Pinpoint the cell where the given text exists, returning its [x, y] midpoint coordinate. 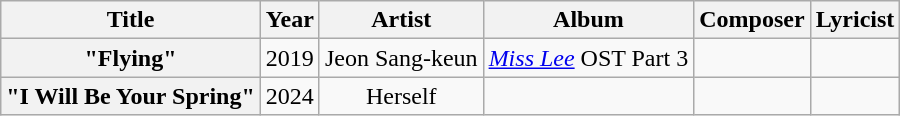
Year [290, 20]
Miss Lee OST Part 3 [588, 58]
Lyricist [855, 20]
Album [588, 20]
Artist [401, 20]
Composer [752, 20]
Herself [401, 96]
"Flying" [131, 58]
2019 [290, 58]
Title [131, 20]
Jeon Sang-keun [401, 58]
2024 [290, 96]
"I Will Be Your Spring" [131, 96]
